For the text-containing cell, return its midpoint in [x, y] coordinate format. 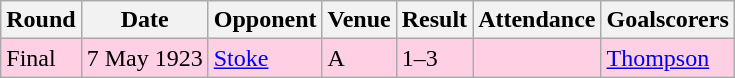
Final [41, 58]
Stoke [265, 58]
1–3 [434, 58]
Round [41, 20]
A [359, 58]
Thompson [668, 58]
Venue [359, 20]
Opponent [265, 20]
Attendance [537, 20]
Result [434, 20]
Goalscorers [668, 20]
7 May 1923 [144, 58]
Date [144, 20]
